Output the [X, Y] coordinate of the center of the cell containing the given text.  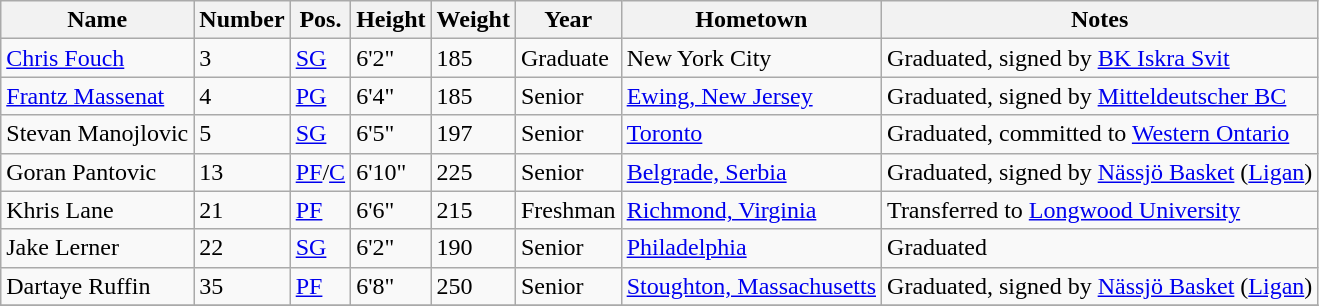
13 [242, 172]
Richmond, Virginia [751, 210]
Dartaye Ruffin [98, 286]
Graduated, signed by Mitteldeutscher BC [1100, 96]
Hometown [751, 20]
5 [242, 134]
190 [473, 248]
Frantz Massenat [98, 96]
35 [242, 286]
Freshman [568, 210]
197 [473, 134]
Stevan Manojlovic [98, 134]
Weight [473, 20]
Year [568, 20]
New York City [751, 58]
6'10" [391, 172]
Philadelphia [751, 248]
250 [473, 286]
Jake Lerner [98, 248]
6'6" [391, 210]
Ewing, New Jersey [751, 96]
6'5" [391, 134]
21 [242, 210]
Belgrade, Serbia [751, 172]
6'4" [391, 96]
Graduated, committed to Western Ontario [1100, 134]
4 [242, 96]
PF/C [320, 172]
Goran Pantovic [98, 172]
Stoughton, Massachusetts [751, 286]
Graduated, signed by BK Iskra Svit [1100, 58]
Notes [1100, 20]
6'8" [391, 286]
Pos. [320, 20]
3 [242, 58]
Height [391, 20]
Khris Lane [98, 210]
22 [242, 248]
PG [320, 96]
Number [242, 20]
Name [98, 20]
Graduate [568, 58]
Chris Fouch [98, 58]
215 [473, 210]
Graduated [1100, 248]
225 [473, 172]
Toronto [751, 134]
Transferred to Longwood University [1100, 210]
